Identify which cell holds the provided text, then report its [X, Y] central coordinate. 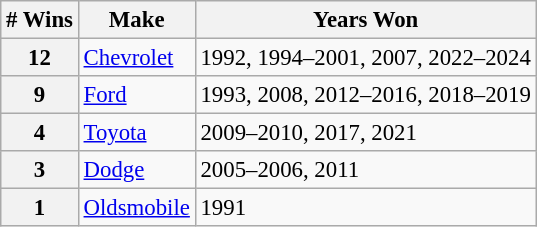
Toyota [136, 133]
2005–2006, 2011 [366, 170]
Ford [136, 95]
Oldsmobile [136, 208]
Chevrolet [136, 58]
4 [40, 133]
Dodge [136, 170]
1 [40, 208]
1992, 1994–2001, 2007, 2022–2024 [366, 58]
1991 [366, 208]
Make [136, 20]
3 [40, 170]
1993, 2008, 2012–2016, 2018–2019 [366, 95]
2009–2010, 2017, 2021 [366, 133]
# Wins [40, 20]
9 [40, 95]
12 [40, 58]
Years Won [366, 20]
